From the cell containing the given text, extract its center point as [x, y] coordinate. 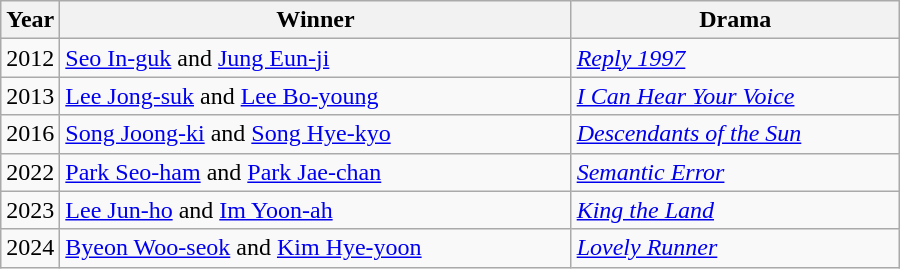
Winner [316, 20]
Song Joong-ki and Song Hye-kyo [316, 134]
Byeon Woo-seok and Kim Hye-yoon [316, 248]
I Can Hear Your Voice [735, 96]
2024 [30, 248]
2013 [30, 96]
Lee Jun-ho and Im Yoon-ah [316, 210]
King the Land [735, 210]
Lovely Runner [735, 248]
Drama [735, 20]
2012 [30, 58]
Semantic Error [735, 172]
Descendants of the Sun [735, 134]
2016 [30, 134]
2023 [30, 210]
Park Seo-ham and Park Jae-chan [316, 172]
2022 [30, 172]
Lee Jong-suk and Lee Bo-young [316, 96]
Year [30, 20]
Seo In-guk and Jung Eun-ji [316, 58]
Reply 1997 [735, 58]
